Search for the cell housing the specified text and yield its (x, y) center coordinate. 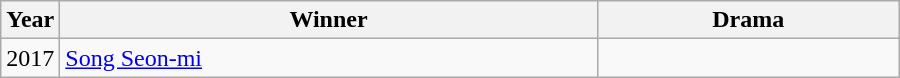
Year (30, 20)
Drama (748, 20)
Song Seon-mi (328, 58)
2017 (30, 58)
Winner (328, 20)
